Return (x, y) of the center of cell containing provided text 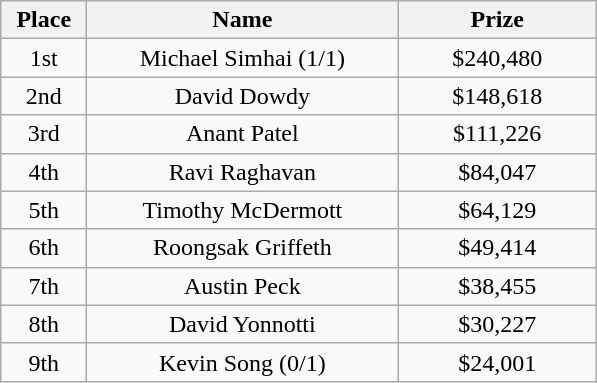
6th (44, 248)
David Dowdy (242, 96)
$49,414 (498, 248)
Austin Peck (242, 286)
9th (44, 362)
Anant Patel (242, 134)
1st (44, 58)
$24,001 (498, 362)
Kevin Song (0/1) (242, 362)
4th (44, 172)
$38,455 (498, 286)
$111,226 (498, 134)
David Yonnotti (242, 324)
Michael Simhai (1/1) (242, 58)
Roongsak Griffeth (242, 248)
5th (44, 210)
3rd (44, 134)
8th (44, 324)
$84,047 (498, 172)
Timothy McDermott (242, 210)
$30,227 (498, 324)
2nd (44, 96)
Name (242, 20)
$64,129 (498, 210)
Ravi Raghavan (242, 172)
$148,618 (498, 96)
$240,480 (498, 58)
Prize (498, 20)
Place (44, 20)
7th (44, 286)
